Return (x, y) of the center of cell containing provided text 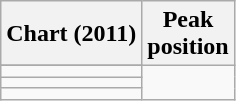
Peakposition (188, 34)
Chart (2011) (72, 34)
